Output the [x, y] coordinate of the center of the cell containing the given text.  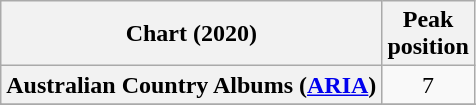
Chart (2020) [192, 34]
Peakposition [428, 34]
7 [428, 85]
Australian Country Albums (ARIA) [192, 85]
